Identify which cell holds the provided text, then report its (X, Y) central coordinate. 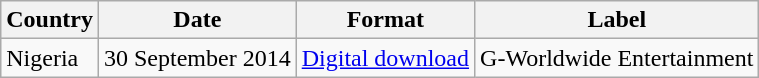
Nigeria (50, 58)
Country (50, 20)
30 September 2014 (197, 58)
Format (385, 20)
Date (197, 20)
G-Worldwide Entertainment (617, 58)
Digital download (385, 58)
Label (617, 20)
